Detect which cell encompasses the target text, then output its [X, Y] center coordinate. 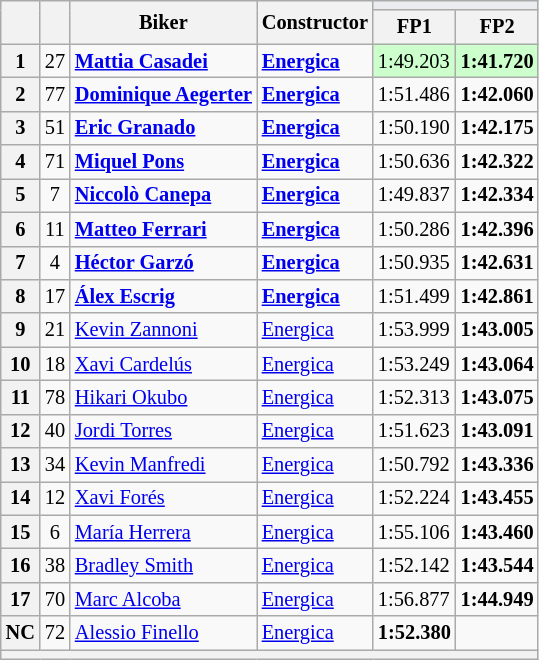
1:50.935 [414, 263]
15 [20, 532]
27 [55, 61]
1:52.224 [414, 498]
14 [20, 498]
1:52.313 [414, 397]
NC [20, 633]
5 [20, 195]
1:42.175 [498, 128]
1:43.064 [498, 364]
1:51.623 [414, 431]
Xavi Forés [164, 498]
78 [55, 397]
1:51.499 [414, 296]
Kevin Zannoni [164, 330]
1:43.091 [498, 431]
Jordi Torres [164, 431]
10 [20, 364]
1:52.380 [414, 633]
1:41.720 [498, 61]
1:42.861 [498, 296]
Eric Granado [164, 128]
1:42.322 [498, 162]
1:42.631 [498, 263]
1:53.249 [414, 364]
María Herrera [164, 532]
FP1 [414, 27]
1:50.636 [414, 162]
1:50.286 [414, 229]
1:53.999 [414, 330]
8 [20, 296]
1:42.060 [498, 94]
1:43.544 [498, 565]
77 [55, 94]
51 [55, 128]
1:52.142 [414, 565]
1:43.336 [498, 465]
13 [20, 465]
1:49.203 [414, 61]
Héctor Garzó [164, 263]
2 [20, 94]
Miquel Pons [164, 162]
72 [55, 633]
Niccolò Canepa [164, 195]
1:49.837 [414, 195]
1:43.460 [498, 532]
1:43.075 [498, 397]
1:42.396 [498, 229]
Marc Alcoba [164, 599]
16 [20, 565]
1:50.190 [414, 128]
1:55.106 [414, 532]
71 [55, 162]
1:42.334 [498, 195]
Dominique Aegerter [164, 94]
18 [55, 364]
9 [20, 330]
Matteo Ferrari [164, 229]
3 [20, 128]
34 [55, 465]
1 [20, 61]
Alessio Finello [164, 633]
1:44.949 [498, 599]
Bradley Smith [164, 565]
1:50.792 [414, 465]
1:43.005 [498, 330]
1:56.877 [414, 599]
Hikari Okubo [164, 397]
40 [55, 431]
1:43.455 [498, 498]
38 [55, 565]
Álex Escrig [164, 296]
Constructor [315, 22]
70 [55, 599]
Kevin Manfredi [164, 465]
FP2 [498, 27]
Xavi Cardelús [164, 364]
Biker [164, 22]
21 [55, 330]
1:51.486 [414, 94]
Mattia Casadei [164, 61]
